Scan for the cell matching the given text and deliver its [X, Y] coordinate at center. 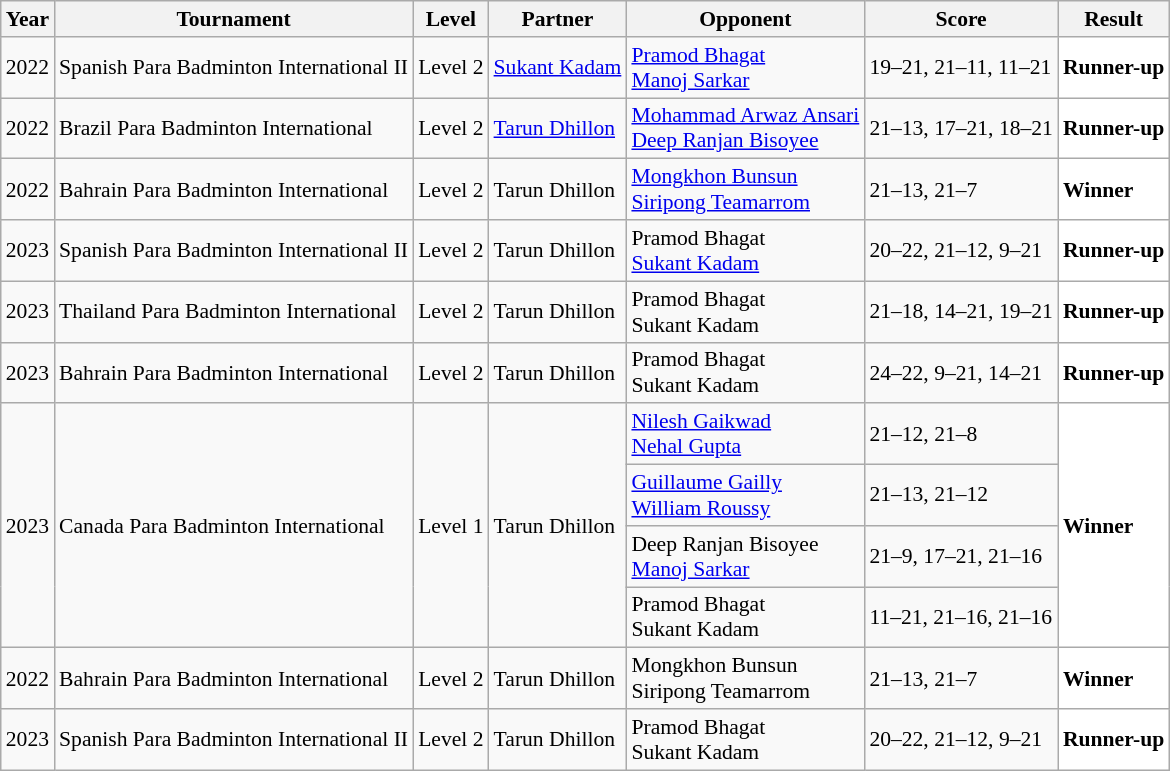
Year [28, 19]
Nilesh Gaikwad Nehal Gupta [745, 434]
Level [450, 19]
21–18, 14–21, 19–21 [961, 312]
Deep Ranjan Bisoyee Manoj Sarkar [745, 556]
Partner [558, 19]
Canada Para Badminton International [234, 526]
Tournament [234, 19]
Level 1 [450, 526]
21–9, 17–21, 21–16 [961, 556]
Opponent [745, 19]
24–22, 9–21, 14–21 [961, 372]
Result [1114, 19]
Mohammad Arwaz Ansari Deep Ranjan Bisoyee [745, 128]
Sukant Kadam [558, 68]
11–21, 21–16, 21–16 [961, 618]
21–12, 21–8 [961, 434]
Score [961, 19]
21–13, 17–21, 18–21 [961, 128]
Pramod Bhagat Manoj Sarkar [745, 68]
Thailand Para Badminton International [234, 312]
Guillaume Gailly William Roussy [745, 496]
Brazil Para Badminton International [234, 128]
21–13, 21–12 [961, 496]
19–21, 21–11, 11–21 [961, 68]
